Return the (X, Y) coordinate for the center point of the cell that contains the specified text.  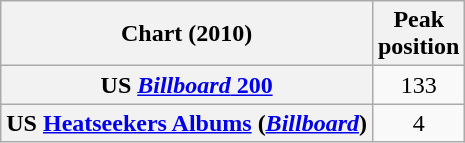
US Billboard 200 (187, 85)
4 (418, 123)
Peakposition (418, 34)
Chart (2010) (187, 34)
US Heatseekers Albums (Billboard) (187, 123)
133 (418, 85)
